For the text-containing cell, return its midpoint in [X, Y] coordinate format. 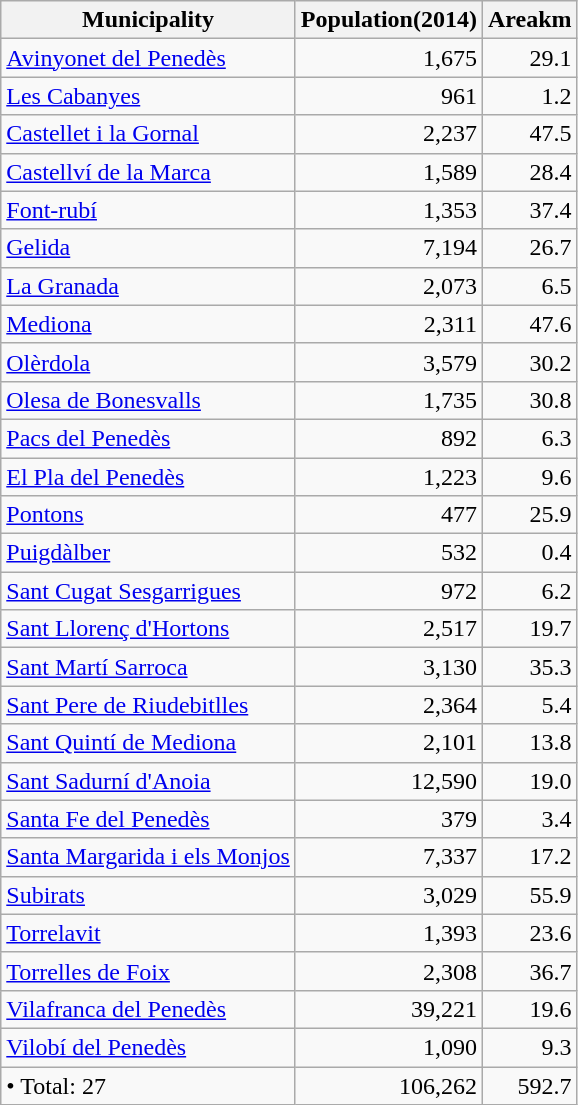
Population(2014) [388, 20]
Sant Cugat Sesgarrigues [148, 591]
• Total: 27 [148, 1085]
25.9 [530, 515]
2,311 [388, 324]
Pacs del Penedès [148, 438]
30.8 [530, 400]
Santa Margarida i els Monjos [148, 857]
13.8 [530, 743]
Pontons [148, 515]
3,579 [388, 362]
29.1 [530, 58]
972 [388, 591]
3.4 [530, 819]
Vilobí del Penedès [148, 1047]
Sant Martí Sarroca [148, 667]
Castellet i la Gornal [148, 134]
532 [388, 553]
23.6 [530, 933]
2,073 [388, 286]
1,589 [388, 172]
2,101 [388, 743]
36.7 [530, 971]
26.7 [530, 248]
106,262 [388, 1085]
1,090 [388, 1047]
Torrelavit [148, 933]
5.4 [530, 705]
El Pla del Penedès [148, 477]
35.3 [530, 667]
1,735 [388, 400]
2,517 [388, 629]
30.2 [530, 362]
47.6 [530, 324]
Olesa de Bonesvalls [148, 400]
Sant Sadurní d'Anoia [148, 781]
961 [388, 96]
3,029 [388, 895]
2,308 [388, 971]
Gelida [148, 248]
39,221 [388, 1009]
55.9 [530, 895]
Avinyonet del Penedès [148, 58]
7,194 [388, 248]
Municipality [148, 20]
3,130 [388, 667]
9.6 [530, 477]
Sant Quintí de Mediona [148, 743]
Sant Pere de Riudebitlles [148, 705]
19.6 [530, 1009]
2,364 [388, 705]
2,237 [388, 134]
Areakm [530, 20]
892 [388, 438]
Torrelles de Foix [148, 971]
Font-rubí [148, 210]
0.4 [530, 553]
1,353 [388, 210]
6.2 [530, 591]
37.4 [530, 210]
1,675 [388, 58]
Subirats [148, 895]
Castellví de la Marca [148, 172]
La Granada [148, 286]
9.3 [530, 1047]
6.5 [530, 286]
28.4 [530, 172]
379 [388, 819]
1.2 [530, 96]
17.2 [530, 857]
19.7 [530, 629]
Santa Fe del Penedès [148, 819]
477 [388, 515]
1,393 [388, 933]
7,337 [388, 857]
6.3 [530, 438]
Vilafranca del Penedès [148, 1009]
19.0 [530, 781]
1,223 [388, 477]
12,590 [388, 781]
592.7 [530, 1085]
Sant Llorenç d'Hortons [148, 629]
47.5 [530, 134]
Puigdàlber [148, 553]
Olèrdola [148, 362]
Les Cabanyes [148, 96]
Mediona [148, 324]
